Locate the cell with the specified text and output its [X, Y] center coordinate. 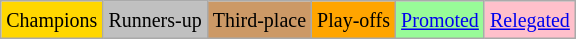
Third-place [259, 20]
Play-offs [354, 20]
Champions [52, 20]
Relegated [530, 20]
Promoted [440, 20]
Runners-up [155, 20]
